Pinpoint the cell where the given text exists, returning its (x, y) midpoint coordinate. 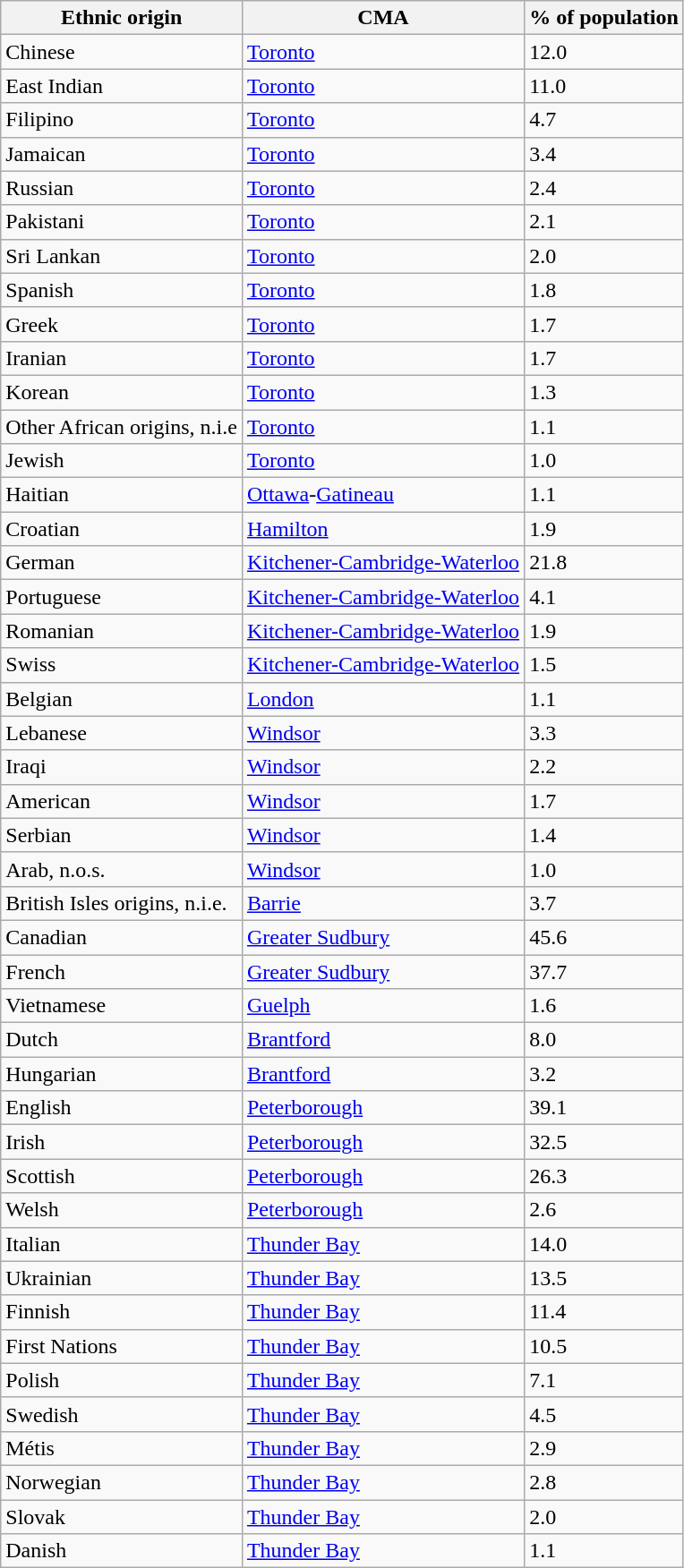
Slovak (122, 1517)
Italian (122, 1244)
% of population (604, 18)
39.1 (604, 1108)
Jewish (122, 461)
Irish (122, 1142)
Haitian (122, 495)
2.2 (604, 767)
2.6 (604, 1210)
Barrie (383, 903)
Ottawa-Gatineau (383, 495)
3.7 (604, 903)
14.0 (604, 1244)
Jamaican (122, 154)
Filipino (122, 120)
Scottish (122, 1176)
CMA (383, 18)
Hungarian (122, 1074)
12.0 (604, 52)
26.3 (604, 1176)
Belgian (122, 699)
1.8 (604, 290)
Russian (122, 188)
East Indian (122, 86)
Dutch (122, 1040)
4.7 (604, 120)
1.6 (604, 1006)
First Nations (122, 1346)
21.8 (604, 563)
4.5 (604, 1414)
Lebanese (122, 733)
Korean (122, 392)
1.4 (604, 835)
Other African origins, n.i.e (122, 427)
Ukrainian (122, 1278)
Danish (122, 1551)
London (383, 699)
Guelph (383, 1006)
Polish (122, 1380)
2.9 (604, 1448)
Spanish (122, 290)
3.4 (604, 154)
Hamilton (383, 529)
Welsh (122, 1210)
Canadian (122, 937)
Métis (122, 1448)
Iranian (122, 358)
Swiss (122, 665)
Arab, n.o.s. (122, 869)
10.5 (604, 1346)
British Isles origins, n.i.e. (122, 903)
3.2 (604, 1074)
Pakistani (122, 222)
Swedish (122, 1414)
Ethnic origin (122, 18)
11.4 (604, 1312)
2.1 (604, 222)
37.7 (604, 971)
Sri Lankan (122, 256)
11.0 (604, 86)
13.5 (604, 1278)
German (122, 563)
French (122, 971)
Croatian (122, 529)
Romanian (122, 631)
American (122, 801)
1.3 (604, 392)
Portuguese (122, 597)
4.1 (604, 597)
Serbian (122, 835)
8.0 (604, 1040)
Iraqi (122, 767)
Vietnamese (122, 1006)
Norwegian (122, 1482)
Greek (122, 324)
32.5 (604, 1142)
3.3 (604, 733)
7.1 (604, 1380)
1.5 (604, 665)
2.4 (604, 188)
English (122, 1108)
2.8 (604, 1482)
Chinese (122, 52)
Finnish (122, 1312)
45.6 (604, 937)
